Search for the cell housing the specified text and yield its [X, Y] center coordinate. 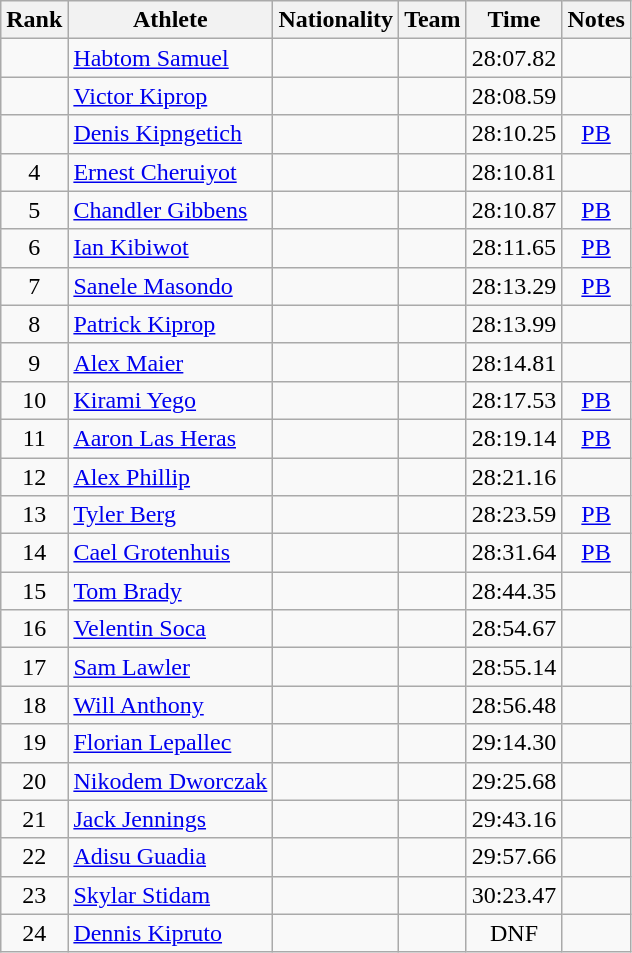
9 [34, 362]
28:07.82 [514, 58]
28:55.14 [514, 667]
Aaron Las Heras [170, 438]
28:10.25 [514, 134]
29:14.30 [514, 743]
18 [34, 705]
4 [34, 172]
Notes [596, 20]
28:17.53 [514, 400]
28:54.67 [514, 629]
Cael Grotenhuis [170, 553]
Will Anthony [170, 705]
Ian Kibiwot [170, 248]
7 [34, 286]
28:23.59 [514, 515]
Athlete [170, 20]
21 [34, 819]
Florian Lepallec [170, 743]
Tyler Berg [170, 515]
5 [34, 210]
16 [34, 629]
6 [34, 248]
22 [34, 857]
Sam Lawler [170, 667]
24 [34, 933]
Victor Kiprop [170, 96]
30:23.47 [514, 895]
20 [34, 781]
Sanele Masondo [170, 286]
Alex Phillip [170, 477]
29:25.68 [514, 781]
11 [34, 438]
10 [34, 400]
Time [514, 20]
28:21.16 [514, 477]
Patrick Kiprop [170, 324]
29:57.66 [514, 857]
28:11.65 [514, 248]
Nikodem Dworczak [170, 781]
8 [34, 324]
Tom Brady [170, 591]
Team [433, 20]
28:56.48 [514, 705]
Nationality [336, 20]
Velentin Soca [170, 629]
28:31.64 [514, 553]
Skylar Stidam [170, 895]
19 [34, 743]
17 [34, 667]
28:10.81 [514, 172]
Adisu Guadia [170, 857]
Alex Maier [170, 362]
Rank [34, 20]
Habtom Samuel [170, 58]
28:44.35 [514, 591]
28:19.14 [514, 438]
28:13.99 [514, 324]
Dennis Kipruto [170, 933]
23 [34, 895]
Kirami Yego [170, 400]
15 [34, 591]
28:10.87 [514, 210]
28:14.81 [514, 362]
28:08.59 [514, 96]
29:43.16 [514, 819]
13 [34, 515]
Jack Jennings [170, 819]
14 [34, 553]
28:13.29 [514, 286]
DNF [514, 933]
Denis Kipngetich [170, 134]
12 [34, 477]
Ernest Cheruiyot [170, 172]
Chandler Gibbens [170, 210]
